Find where the given text appears and provide that cell's center as [x, y] coordinate. 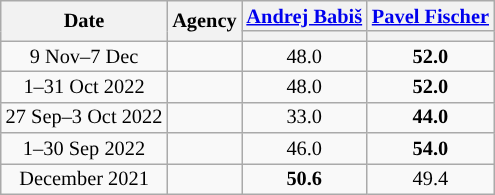
54.0 [430, 148]
Andrej Babiš [304, 16]
27 Sep–3 Oct 2022 [84, 118]
1–30 Sep 2022 [84, 148]
1–31 Oct 2022 [84, 86]
33.0 [304, 118]
9 Nov–7 Dec [84, 56]
December 2021 [84, 178]
50.6 [304, 178]
Date [84, 20]
46.0 [304, 148]
44.0 [430, 118]
49.4 [430, 178]
Agency [204, 20]
Pavel Fischer [430, 16]
